Pinpoint the cell where the given text exists, returning its [x, y] midpoint coordinate. 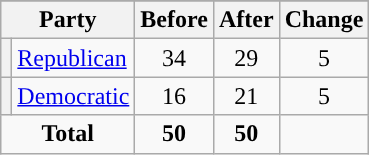
Party [68, 20]
21 [246, 96]
Democratic [74, 96]
16 [174, 96]
34 [174, 58]
Republican [74, 58]
Total [68, 134]
After [246, 20]
Before [174, 20]
29 [246, 58]
Change [324, 20]
